Provide the (X, Y) coordinate of the cell's center where the given text is located.  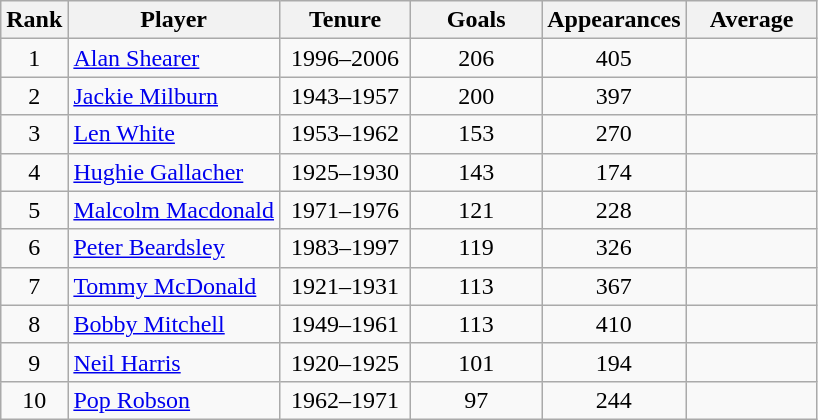
101 (476, 362)
1996–2006 (346, 58)
Hughie Gallacher (174, 172)
Average (752, 20)
Malcolm Macdonald (174, 210)
367 (614, 286)
1921–1931 (346, 286)
4 (34, 172)
326 (614, 248)
143 (476, 172)
194 (614, 362)
1920–1925 (346, 362)
1971–1976 (346, 210)
1949–1961 (346, 324)
10 (34, 400)
Player (174, 20)
9 (34, 362)
228 (614, 210)
397 (614, 96)
5 (34, 210)
Goals (476, 20)
1983–1997 (346, 248)
Len White (174, 134)
3 (34, 134)
206 (476, 58)
1925–1930 (346, 172)
97 (476, 400)
2 (34, 96)
1962–1971 (346, 400)
Tommy McDonald (174, 286)
1953–1962 (346, 134)
121 (476, 210)
1 (34, 58)
6 (34, 248)
Pop Robson (174, 400)
1943–1957 (346, 96)
Tenure (346, 20)
405 (614, 58)
Bobby Mitchell (174, 324)
Neil Harris (174, 362)
Rank (34, 20)
8 (34, 324)
Peter Beardsley (174, 248)
410 (614, 324)
7 (34, 286)
119 (476, 248)
270 (614, 134)
244 (614, 400)
Jackie Milburn (174, 96)
153 (476, 134)
200 (476, 96)
174 (614, 172)
Alan Shearer (174, 58)
Appearances (614, 20)
